For the text-containing cell, return its midpoint in [X, Y] coordinate format. 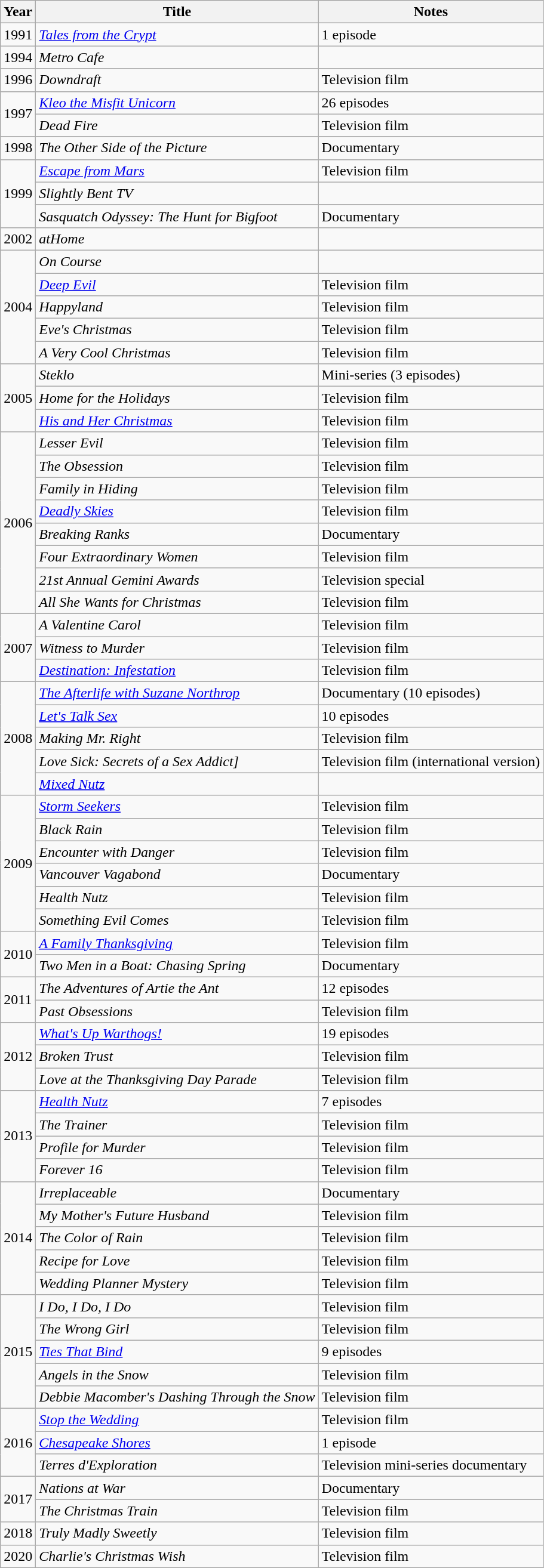
Television special [431, 579]
2006 [18, 523]
Irreplaceable [177, 1193]
Forever 16 [177, 1170]
Four Extraordinary Women [177, 557]
Metro Cafe [177, 57]
The Trainer [177, 1125]
Dead Fire [177, 125]
Chesapeake Shores [177, 1443]
1991 [18, 35]
2009 [18, 863]
2013 [18, 1136]
Mini-series (3 episodes) [431, 375]
Witness to Murder [177, 647]
2018 [18, 1533]
2008 [18, 739]
2002 [18, 239]
Destination: Infestation [177, 671]
Let's Talk Sex [177, 716]
A Very Cool Christmas [177, 353]
Breaking Ranks [177, 534]
Lesser Evil [177, 443]
Stop the Wedding [177, 1420]
A Family Thanksgiving [177, 943]
Vancouver Vagabond [177, 875]
Tales from the Crypt [177, 35]
Television mini-series documentary [431, 1465]
Black Rain [177, 829]
Profile for Murder [177, 1147]
Two Men in a Boat: Chasing Spring [177, 965]
Love Sick: Secrets of a Sex Addict] [177, 761]
atHome [177, 239]
Kleo the Misfit Unicorn [177, 103]
Mixed Nutz [177, 784]
26 episodes [431, 103]
Eve's Christmas [177, 330]
10 episodes [431, 716]
Truly Madly Sweetly [177, 1533]
Steklo [177, 375]
Television film (international version) [431, 761]
Downdraft [177, 80]
1997 [18, 114]
Notes [431, 12]
Recipe for Love [177, 1261]
2004 [18, 307]
2020 [18, 1556]
9 episodes [431, 1351]
Deadly Skies [177, 511]
Sasquatch Odyssey: The Hunt for Bigfoot [177, 216]
Broken Trust [177, 1057]
Ties That Bind [177, 1351]
Deep Evil [177, 285]
1994 [18, 57]
Debbie Macomber's Dashing Through the Snow [177, 1397]
21st Annual Gemini Awards [177, 579]
Angels in the Snow [177, 1374]
All She Wants for Christmas [177, 602]
I Do, I Do, I Do [177, 1306]
The Christmas Train [177, 1511]
Past Obsessions [177, 1011]
A Valentine Carol [177, 625]
Something Evil Comes [177, 920]
The Obsession [177, 466]
The Other Side of the Picture [177, 148]
Terres d'Exploration [177, 1465]
Making Mr. Right [177, 739]
1998 [18, 148]
19 episodes [431, 1034]
2005 [18, 398]
Happyland [177, 307]
Nations at War [177, 1488]
Home for the Holidays [177, 398]
Love at the Thanksgiving Day Parade [177, 1079]
Storm Seekers [177, 807]
Encounter with Danger [177, 852]
Wedding Planner Mystery [177, 1283]
Family in Hiding [177, 489]
Documentary (10 episodes) [431, 693]
2015 [18, 1351]
2014 [18, 1238]
What's Up Warthogs! [177, 1034]
Title [177, 12]
His and Her Christmas [177, 421]
2012 [18, 1057]
Year [18, 12]
The Afterlife with Suzane Northrop [177, 693]
The Wrong Girl [177, 1329]
The Color of Rain [177, 1238]
Escape from Mars [177, 171]
2017 [18, 1499]
The Adventures of Artie the Ant [177, 988]
1999 [18, 193]
2011 [18, 999]
2016 [18, 1443]
1996 [18, 80]
7 episodes [431, 1102]
2007 [18, 647]
12 episodes [431, 988]
On Course [177, 261]
Charlie's Christmas Wish [177, 1556]
Slightly Bent TV [177, 193]
2010 [18, 954]
My Mother's Future Husband [177, 1215]
